Scan for the cell matching the given text and deliver its (X, Y) coordinate at center. 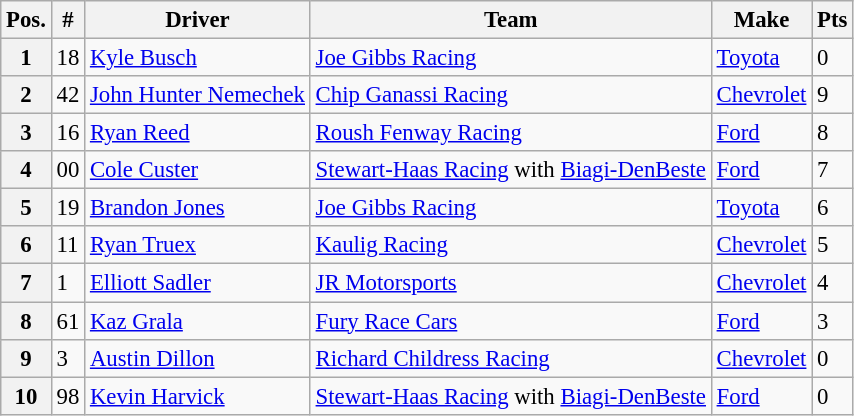
Richard Childress Racing (510, 358)
Kaulig Racing (510, 245)
# (68, 20)
John Hunter Nemechek (198, 95)
Team (510, 20)
Fury Race Cars (510, 321)
JR Motorsports (510, 283)
2 (26, 95)
19 (68, 208)
Roush Fenway Racing (510, 133)
Pts (832, 20)
Kaz Grala (198, 321)
Make (761, 20)
Ryan Reed (198, 133)
61 (68, 321)
Chip Ganassi Racing (510, 95)
42 (68, 95)
Austin Dillon (198, 358)
Kevin Harvick (198, 396)
Elliott Sadler (198, 283)
18 (68, 58)
00 (68, 170)
11 (68, 245)
Brandon Jones (198, 208)
Pos. (26, 20)
Ryan Truex (198, 245)
Kyle Busch (198, 58)
98 (68, 396)
Driver (198, 20)
16 (68, 133)
Cole Custer (198, 170)
10 (26, 396)
